Search for the cell housing the specified text and yield its (x, y) center coordinate. 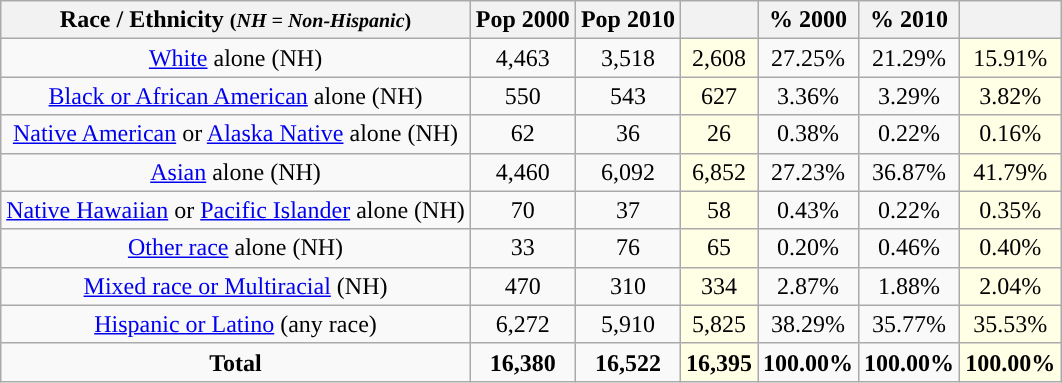
6,092 (628, 172)
26 (718, 134)
27.23% (808, 172)
27.25% (808, 58)
Black or African American alone (NH) (236, 96)
% 2000 (808, 20)
35.53% (1010, 324)
3.82% (1010, 96)
4,460 (522, 172)
470 (522, 286)
35.77% (910, 324)
2.04% (1010, 286)
6,272 (522, 324)
2,608 (718, 58)
Mixed race or Multiracial (NH) (236, 286)
0.20% (808, 248)
550 (522, 96)
15.91% (1010, 58)
6,852 (718, 172)
76 (628, 248)
3,518 (628, 58)
Total (236, 362)
1.88% (910, 286)
16,522 (628, 362)
62 (522, 134)
2.87% (808, 286)
33 (522, 248)
Pop 2000 (522, 20)
5,825 (718, 324)
0.16% (1010, 134)
16,395 (718, 362)
0.38% (808, 134)
Pop 2010 (628, 20)
5,910 (628, 324)
3.29% (910, 96)
543 (628, 96)
% 2010 (910, 20)
Native Hawaiian or Pacific Islander alone (NH) (236, 210)
65 (718, 248)
41.79% (1010, 172)
16,380 (522, 362)
0.40% (1010, 248)
38.29% (808, 324)
70 (522, 210)
0.43% (808, 210)
Native American or Alaska Native alone (NH) (236, 134)
0.46% (910, 248)
0.35% (1010, 210)
37 (628, 210)
310 (628, 286)
Other race alone (NH) (236, 248)
Race / Ethnicity (NH = Non-Hispanic) (236, 20)
3.36% (808, 96)
Asian alone (NH) (236, 172)
334 (718, 286)
White alone (NH) (236, 58)
21.29% (910, 58)
4,463 (522, 58)
36.87% (910, 172)
36 (628, 134)
58 (718, 210)
627 (718, 96)
Hispanic or Latino (any race) (236, 324)
